Detect which cell encompasses the target text, then output its (x, y) center coordinate. 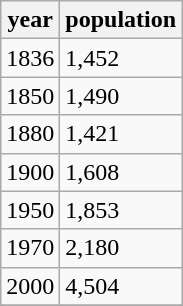
1900 (30, 172)
1,490 (121, 96)
2000 (30, 286)
1950 (30, 210)
2,180 (121, 248)
population (121, 20)
4,504 (121, 286)
1,608 (121, 172)
year (30, 20)
1836 (30, 58)
1970 (30, 248)
1880 (30, 134)
1850 (30, 96)
1,853 (121, 210)
1,452 (121, 58)
1,421 (121, 134)
